Output the [x, y] coordinate of the center of the cell containing the given text.  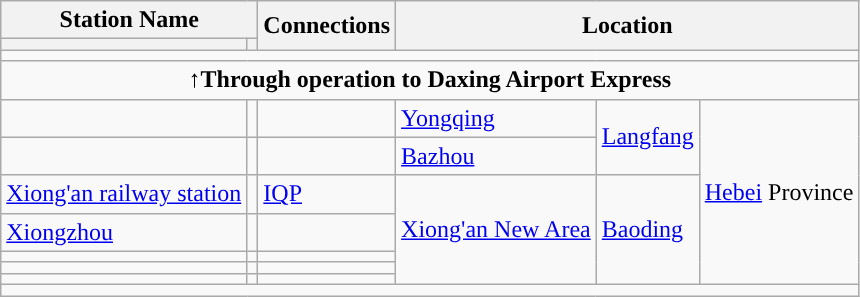
Location [628, 26]
Hebei Province [779, 192]
Xiong'an railway station [124, 194]
Langfang [648, 137]
Xiongzhou [124, 232]
Yongqing [496, 118]
Connections [327, 26]
Station Name [130, 20]
Xiong'an New Area [496, 230]
↑Through operation to Daxing Airport Express [430, 80]
Bazhou [496, 156]
Baoding [648, 230]
IQP [327, 194]
